From the cell containing the given text, extract its center point as [X, Y] coordinate. 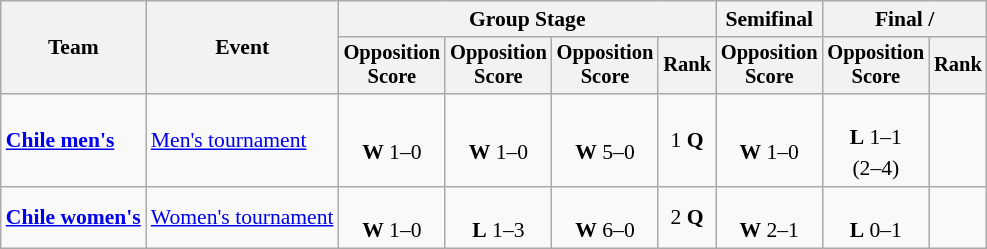
L 0–1 [876, 218]
2 Q [687, 218]
Women's tournament [242, 218]
Event [242, 48]
Team [74, 48]
Chile men's [74, 140]
W 5–0 [606, 140]
Men's tournament [242, 140]
L 1–3 [498, 218]
W 6–0 [606, 218]
Chile women's [74, 218]
1 Q [687, 140]
Semifinal [770, 19]
Group Stage [528, 19]
W 2–1 [770, 218]
L 1–1 (2–4) [876, 140]
Final / [904, 19]
